Determine the [x, y] coordinate at the center of the cell enclosing the given text.  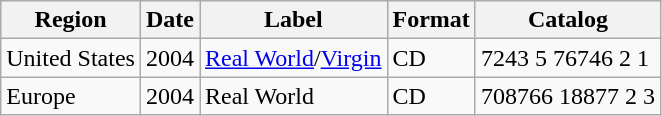
708766 18877 2 3 [568, 96]
Format [431, 20]
Real World/Virgin [294, 58]
Real World [294, 96]
Region [71, 20]
7243 5 76746 2 1 [568, 58]
Date [170, 20]
United States [71, 58]
Europe [71, 96]
Catalog [568, 20]
Label [294, 20]
